Identify which cell holds the provided text, then report its [X, Y] central coordinate. 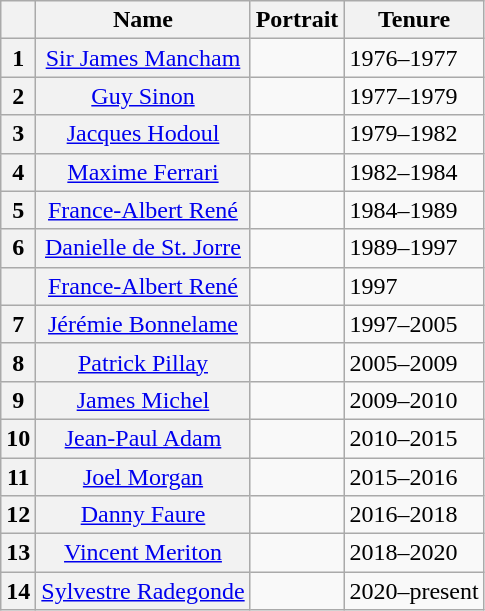
James Michel [143, 400]
Tenure [414, 20]
Danny Faure [143, 515]
1982–1984 [414, 172]
1984–1989 [414, 210]
Danielle de St. Jorre [143, 248]
2005–2009 [414, 362]
4 [18, 172]
1997 [414, 286]
3 [18, 134]
Sylvestre Radegonde [143, 591]
7 [18, 324]
1976–1977 [414, 58]
Name [143, 20]
Guy Sinon [143, 96]
Joel Morgan [143, 477]
13 [18, 553]
9 [18, 400]
2015–2016 [414, 477]
12 [18, 515]
2018–2020 [414, 553]
1979–1982 [414, 134]
Portrait [297, 20]
1989–1997 [414, 248]
Jacques Hodoul [143, 134]
2009–2010 [414, 400]
2 [18, 96]
6 [18, 248]
2016–2018 [414, 515]
14 [18, 591]
Vincent Meriton [143, 553]
11 [18, 477]
2020–present [414, 591]
1 [18, 58]
10 [18, 438]
Patrick Pillay [143, 362]
Jérémie Bonnelame [143, 324]
8 [18, 362]
Jean-Paul Adam [143, 438]
Maxime Ferrari [143, 172]
5 [18, 210]
Sir James Mancham [143, 58]
1997–2005 [414, 324]
1977–1979 [414, 96]
2010–2015 [414, 438]
